Search for the cell housing the specified text and yield its [X, Y] center coordinate. 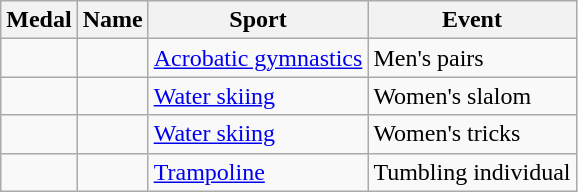
Acrobatic gymnastics [258, 58]
Sport [258, 20]
Men's pairs [472, 58]
Women's slalom [472, 96]
Medal [39, 20]
Trampoline [258, 172]
Event [472, 20]
Tumbling individual [472, 172]
Name [112, 20]
Women's tricks [472, 134]
